Provide the [X, Y] coordinate of the cell's center where the given text is located.  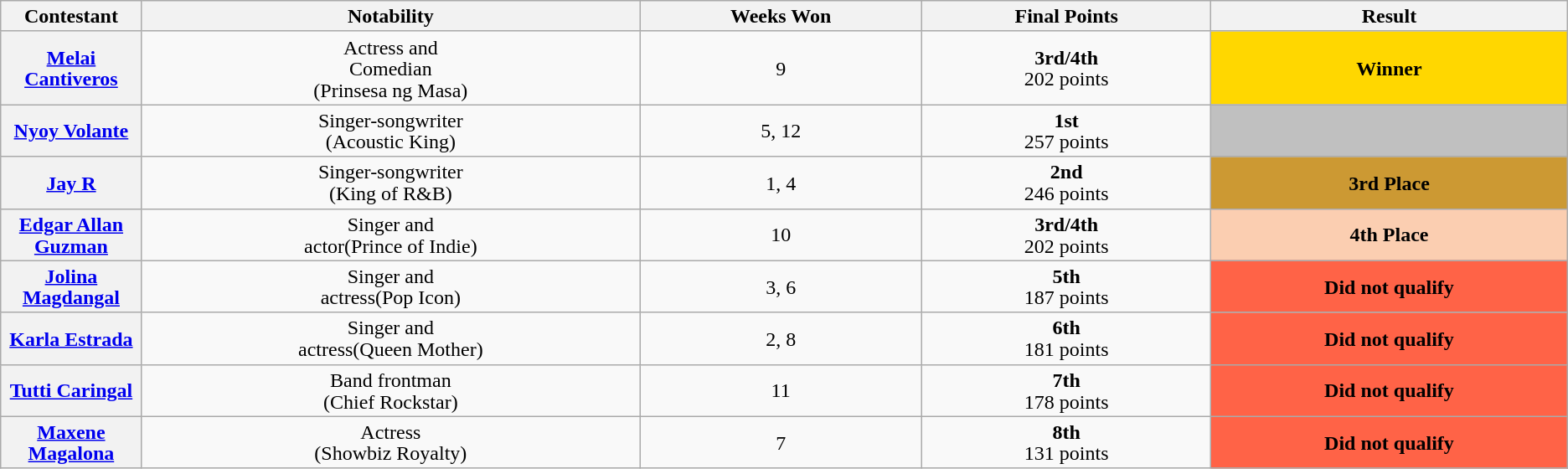
7 [781, 442]
Edgar Allan Guzman [71, 234]
3, 6 [781, 286]
Weeks Won [781, 17]
8th131 points [1067, 442]
Actress andComedian(Prinsesa ng Masa) [390, 68]
Singer andactress(Queen Mother) [390, 338]
Jolina Magdangal [71, 286]
5th187 points [1067, 286]
10 [781, 234]
3rd Place [1390, 183]
11 [781, 390]
Singer-songwriter(King of R&B) [390, 183]
Singer-songwriter(Acoustic King) [390, 131]
7th178 points [1067, 390]
Result [1390, 17]
1st257 points [1067, 131]
Tutti Caringal [71, 390]
Actress(Showbiz Royalty) [390, 442]
Final Points [1067, 17]
2, 8 [781, 338]
Maxene Magalona [71, 442]
2nd246 points [1067, 183]
4th Place [1390, 234]
Notability [390, 17]
Singer andactress(Pop Icon) [390, 286]
Singer andactor(Prince of Indie) [390, 234]
1, 4 [781, 183]
5, 12 [781, 131]
Winner [1390, 68]
Band frontman(Chief Rockstar) [390, 390]
Karla Estrada [71, 338]
6th181 points [1067, 338]
Jay R [71, 183]
9 [781, 68]
Melai Cantiveros [71, 68]
Contestant [71, 17]
Nyoy Volante [71, 131]
